Detect which cell encompasses the target text, then output its (x, y) center coordinate. 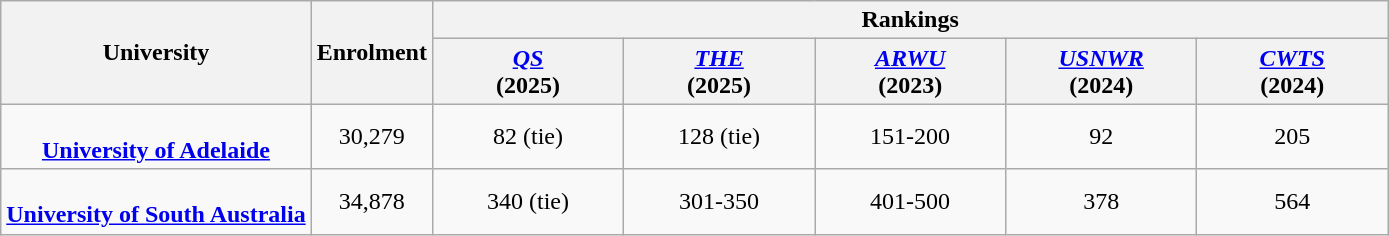
378 (1102, 202)
University (156, 52)
82 (tie) (528, 136)
THE(2025) (720, 72)
151-200 (910, 136)
564 (1292, 202)
University of Adelaide (156, 136)
QS(2025) (528, 72)
Rankings (910, 20)
34,878 (372, 202)
301-350 (720, 202)
ARWU(2023) (910, 72)
92 (1102, 136)
USNWR(2024) (1102, 72)
Enrolment (372, 52)
205 (1292, 136)
340 (tie) (528, 202)
University of South Australia (156, 202)
401-500 (910, 202)
CWTS(2024) (1292, 72)
30,279 (372, 136)
128 (tie) (720, 136)
